Output the [x, y] coordinate of the center of the cell containing the given text.  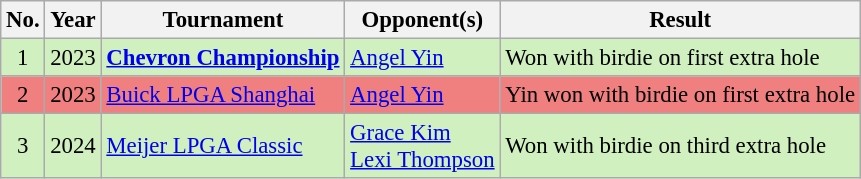
Grace Kim Lexi Thompson [422, 146]
No. [23, 20]
2024 [73, 146]
Yin won with birdie on first extra hole [680, 95]
Meijer LPGA Classic [223, 146]
Won with birdie on third extra hole [680, 146]
Tournament [223, 20]
2 [23, 95]
Result [680, 20]
1 [23, 58]
Won with birdie on first extra hole [680, 58]
Opponent(s) [422, 20]
Year [73, 20]
Chevron Championship [223, 58]
Buick LPGA Shanghai [223, 95]
3 [23, 146]
